For the text-containing cell, return its midpoint in (X, Y) coordinate format. 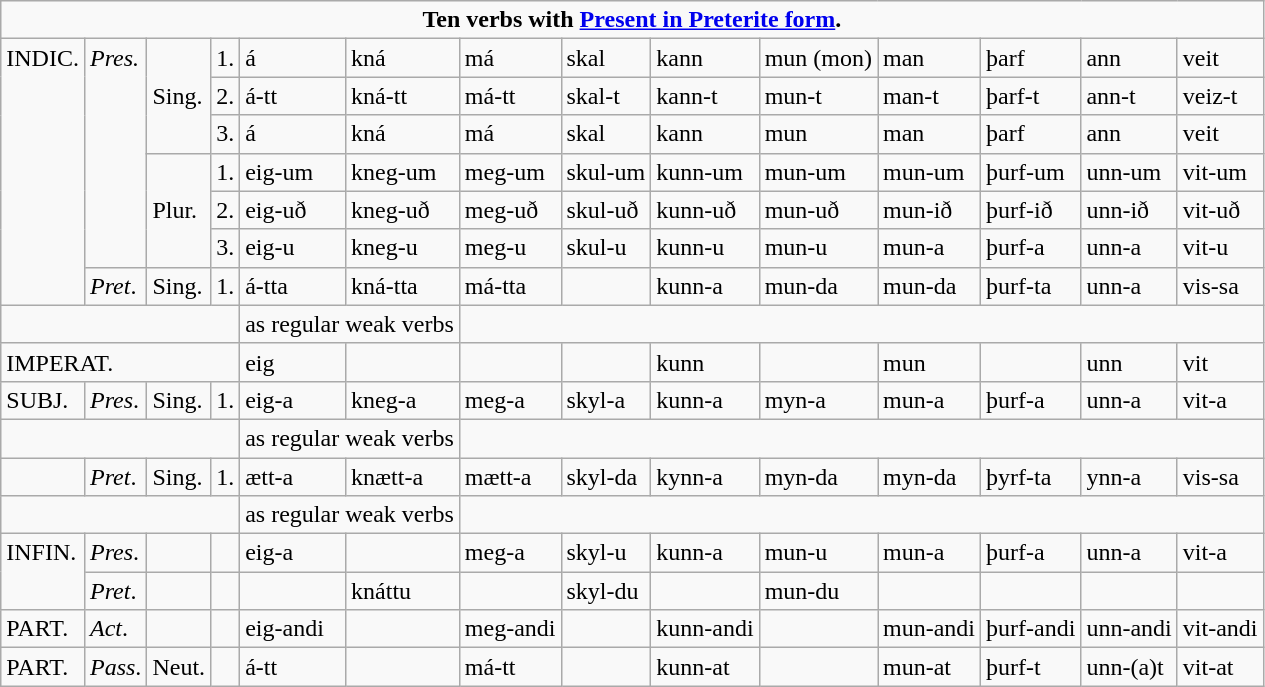
INFIN. (43, 572)
unn (1129, 362)
Plur. (179, 210)
skyl-u (606, 553)
meg-u (510, 248)
skul-um (606, 172)
kneg-a (403, 400)
kneg-uð (403, 210)
þurf-t (1031, 667)
ætt-a (293, 477)
vit-u (1220, 248)
eig-andi (293, 629)
kunn-u (705, 248)
á-tta (293, 286)
skul-uð (606, 210)
eig (293, 362)
þurf-um (1031, 172)
myn-a (818, 400)
kunn-andi (705, 629)
kynn-a (705, 477)
INDIC. (43, 172)
þarf-t (1031, 96)
eig-um (293, 172)
þurf-ið (1031, 210)
ynn-a (1129, 477)
má-tta (510, 286)
vit (1220, 362)
skul-u (606, 248)
skal-t (606, 96)
mun-du (818, 591)
kunn-um (705, 172)
mun-uð (818, 210)
mun-andi (930, 629)
mun (mon) (818, 58)
kunn-uð (705, 210)
vit-at (1220, 667)
Act. (115, 629)
kná-tta (403, 286)
unn-um (1129, 172)
skyl-a (606, 400)
veiz-t (1220, 96)
þurf-andi (1031, 629)
meg-uð (510, 210)
kann-t (705, 96)
ann-t (1129, 96)
vit-andi (1220, 629)
SUBJ. (43, 400)
Pass. (115, 667)
kneg-um (403, 172)
þyrf-ta (1031, 477)
Ten verbs with Present in Preterite form. (632, 20)
mun-at (930, 667)
mun-t (818, 96)
eig-uð (293, 210)
skyl-da (606, 477)
Neut. (179, 667)
vit-um (1220, 172)
unn-andi (1129, 629)
knáttu (403, 591)
meg-andi (510, 629)
þurf-ta (1031, 286)
kunn (705, 362)
skyl-du (606, 591)
kunn-at (705, 667)
kneg-u (403, 248)
vit-uð (1220, 210)
mætt-a (510, 477)
IMPERAT. (120, 362)
meg-um (510, 172)
unn-ið (1129, 210)
kná-tt (403, 96)
knætt-a (403, 477)
man-t (930, 96)
eig-u (293, 248)
mun-ið (930, 210)
unn-(a)t (1129, 667)
